Locate the cell with the specified text and output its [x, y] center coordinate. 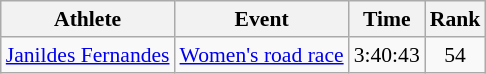
Athlete [88, 19]
Women's road race [262, 55]
Janildes Fernandes [88, 55]
Rank [456, 19]
3:40:43 [387, 55]
Time [387, 19]
54 [456, 55]
Event [262, 19]
